Locate the cell with the specified text and output its (X, Y) center coordinate. 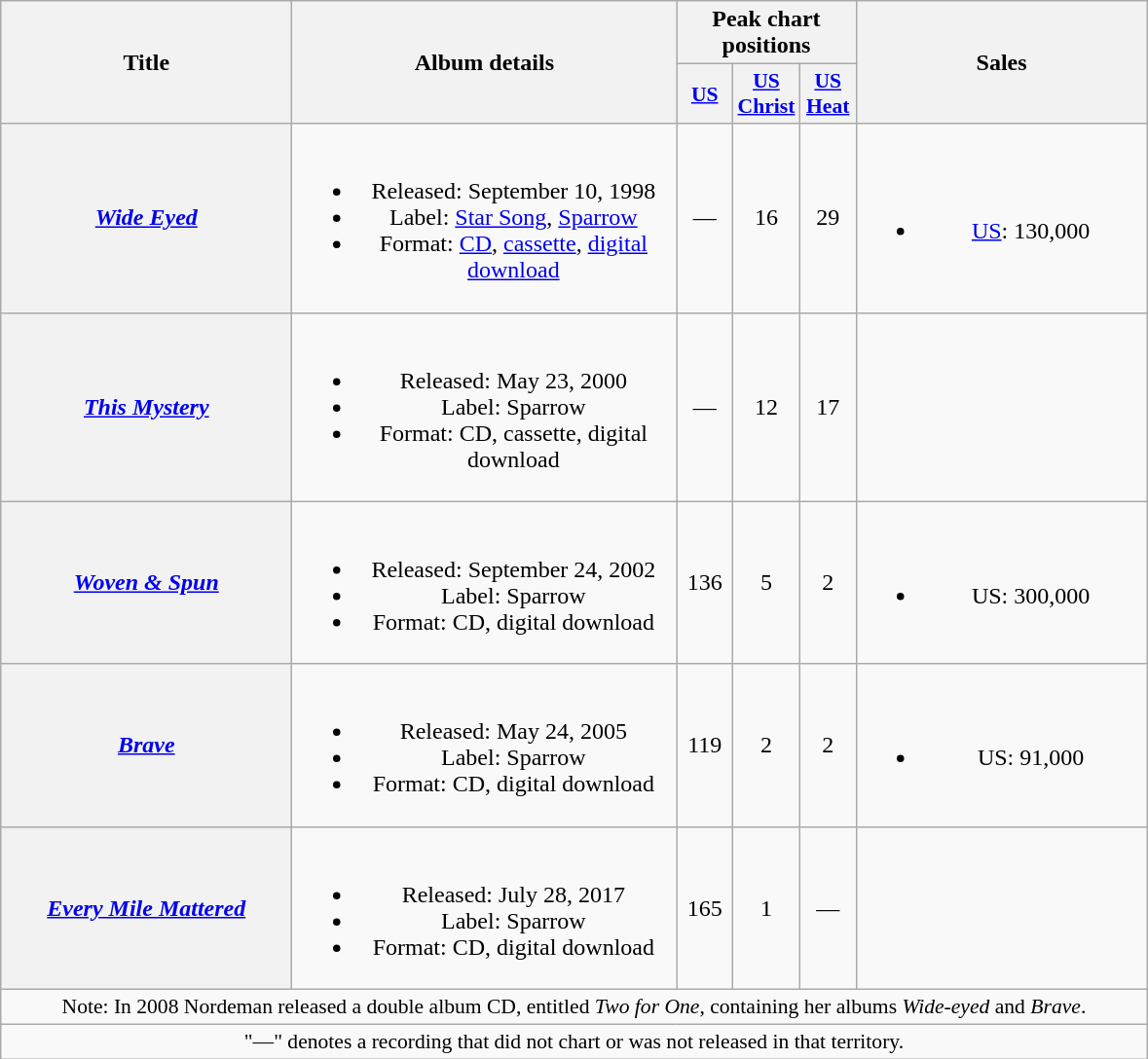
12 (767, 407)
Released: September 10, 1998Label: Star Song, SparrowFormat: CD, cassette, digital download (485, 218)
This Mystery (146, 407)
119 (705, 746)
165 (705, 907)
Wide Eyed (146, 218)
16 (767, 218)
Note: In 2008 Nordeman released a double album CD, entitled Two for One, containing her albums Wide-eyed and Brave. (574, 1006)
29 (828, 218)
US: 300,000 (1001, 582)
USChrist (767, 93)
5 (767, 582)
Peak chart positions (766, 33)
US: 91,000 (1001, 746)
Released: May 24, 2005Label: SparrowFormat: CD, digital download (485, 746)
Released: July 28, 2017Label: SparrowFormat: CD, digital download (485, 907)
Every Mile Mattered (146, 907)
Title (146, 62)
Brave (146, 746)
Album details (485, 62)
US (705, 93)
17 (828, 407)
Released: May 23, 2000Label: SparrowFormat: CD, cassette, digital download (485, 407)
"—" denotes a recording that did not chart or was not released in that territory. (574, 1041)
Woven & Spun (146, 582)
136 (705, 582)
US: 130,000 (1001, 218)
1 (767, 907)
Sales (1001, 62)
USHeat (828, 93)
Released: September 24, 2002Label: SparrowFormat: CD, digital download (485, 582)
